Scan for the cell matching the given text and deliver its (x, y) coordinate at center. 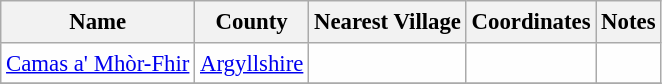
Name (98, 22)
Coordinates (531, 22)
Camas a' Mhòr-Fhir (98, 62)
Argyllshire (252, 62)
Notes (628, 22)
County (252, 22)
Nearest Village (388, 22)
